Return [X, Y] of the center of cell containing provided text 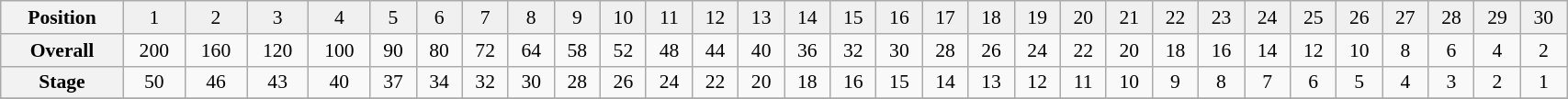
25 [1314, 17]
17 [945, 17]
58 [577, 50]
21 [1129, 17]
48 [669, 50]
36 [807, 50]
43 [277, 82]
44 [716, 50]
120 [277, 50]
Stage [62, 82]
23 [1221, 17]
Overall [62, 50]
37 [393, 82]
19 [1037, 17]
72 [485, 50]
29 [1497, 17]
50 [154, 82]
100 [340, 50]
34 [439, 82]
90 [393, 50]
80 [439, 50]
52 [623, 50]
27 [1405, 17]
200 [154, 50]
64 [531, 50]
Position [62, 17]
46 [215, 82]
160 [215, 50]
